Pinpoint the cell where the given text exists, returning its [x, y] midpoint coordinate. 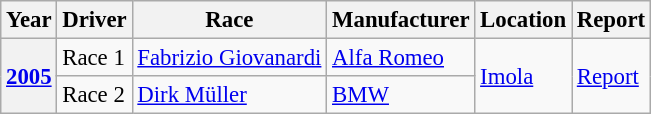
Alfa Romeo [401, 58]
BMW [401, 95]
Race 2 [94, 95]
Race 1 [94, 58]
Year [29, 20]
Dirk Müller [230, 95]
Location [524, 20]
Race [230, 20]
Imola [524, 76]
Fabrizio Giovanardi [230, 58]
Driver [94, 20]
Manufacturer [401, 20]
2005 [29, 76]
